For the text-containing cell, return its midpoint in [X, Y] coordinate format. 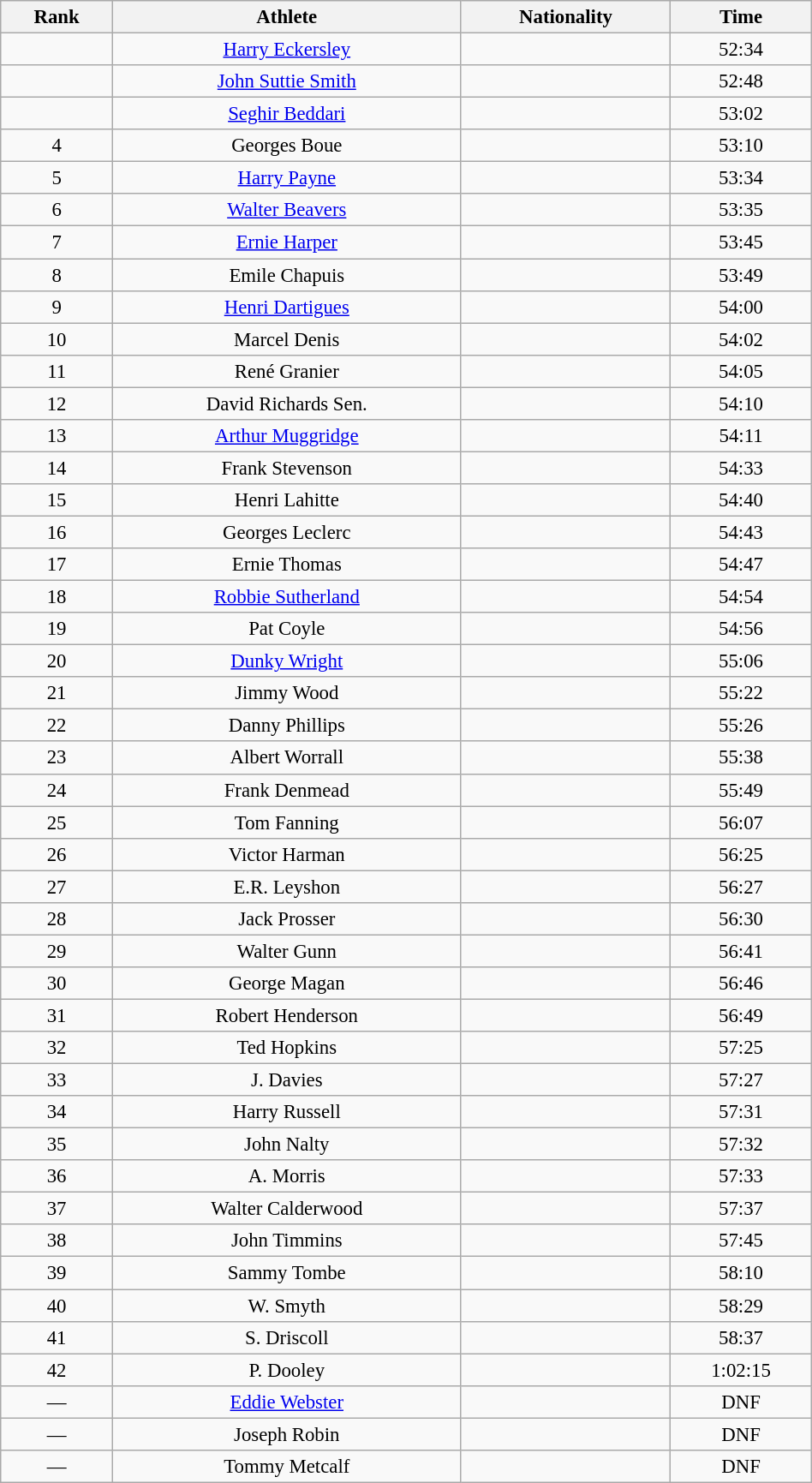
34 [57, 1112]
Ernie Harper [286, 242]
58:10 [741, 1273]
Harry Payne [286, 178]
54:00 [741, 307]
P. Dooley [286, 1370]
56:07 [741, 822]
Walter Gunn [286, 951]
13 [57, 436]
55:38 [741, 758]
58:37 [741, 1337]
57:31 [741, 1112]
25 [57, 822]
Athlete [286, 17]
58:29 [741, 1306]
John Suttie Smith [286, 81]
56:41 [741, 951]
Nationality [565, 17]
René Granier [286, 371]
53:10 [741, 146]
14 [57, 468]
Seghir Beddari [286, 114]
W. Smyth [286, 1306]
54:05 [741, 371]
Jack Prosser [286, 919]
Harry Russell [286, 1112]
26 [57, 854]
Georges Leclerc [286, 532]
52:48 [741, 81]
53:45 [741, 242]
Walter Beavers [286, 210]
54:43 [741, 532]
Henri Lahitte [286, 500]
Georges Boue [286, 146]
55:22 [741, 693]
56:27 [741, 887]
56:30 [741, 919]
28 [57, 919]
David Richards Sen. [286, 404]
41 [57, 1337]
57:32 [741, 1145]
57:37 [741, 1209]
54:33 [741, 468]
38 [57, 1241]
37 [57, 1209]
Danny Phillips [286, 726]
Robert Henderson [286, 1015]
A. Morris [286, 1176]
19 [57, 629]
Frank Stevenson [286, 468]
57:45 [741, 1241]
53:35 [741, 210]
31 [57, 1015]
20 [57, 661]
54:54 [741, 597]
Rank [57, 17]
J. Davies [286, 1080]
12 [57, 404]
4 [57, 146]
33 [57, 1080]
Arthur Muggridge [286, 436]
17 [57, 565]
9 [57, 307]
Sammy Tombe [286, 1273]
21 [57, 693]
57:27 [741, 1080]
Ernie Thomas [286, 565]
30 [57, 984]
10 [57, 339]
57:25 [741, 1048]
E.R. Leyshon [286, 887]
57:33 [741, 1176]
George Magan [286, 984]
John Nalty [286, 1145]
Dunky Wright [286, 661]
53:02 [741, 114]
6 [57, 210]
29 [57, 951]
Pat Coyle [286, 629]
John Timmins [286, 1241]
27 [57, 887]
Robbie Sutherland [286, 597]
54:10 [741, 404]
56:46 [741, 984]
16 [57, 532]
7 [57, 242]
24 [57, 790]
8 [57, 275]
Time [741, 17]
S. Driscoll [286, 1337]
Henri Dartigues [286, 307]
Victor Harman [286, 854]
Eddie Webster [286, 1402]
Albert Worrall [286, 758]
53:34 [741, 178]
56:49 [741, 1015]
42 [57, 1370]
56:25 [741, 854]
Frank Denmead [286, 790]
Tom Fanning [286, 822]
54:40 [741, 500]
1:02:15 [741, 1370]
32 [57, 1048]
35 [57, 1145]
5 [57, 178]
Harry Eckersley [286, 50]
11 [57, 371]
Joseph Robin [286, 1434]
54:11 [741, 436]
36 [57, 1176]
Jimmy Wood [286, 693]
Emile Chapuis [286, 275]
18 [57, 597]
Marcel Denis [286, 339]
54:47 [741, 565]
Ted Hopkins [286, 1048]
15 [57, 500]
53:49 [741, 275]
55:26 [741, 726]
54:02 [741, 339]
54:56 [741, 629]
22 [57, 726]
55:06 [741, 661]
39 [57, 1273]
Walter Calderwood [286, 1209]
55:49 [741, 790]
23 [57, 758]
52:34 [741, 50]
Tommy Metcalf [286, 1467]
40 [57, 1306]
